Pinpoint the cell where the given text exists, returning its (x, y) midpoint coordinate. 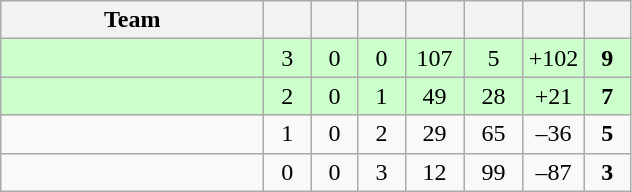
+21 (554, 96)
65 (494, 134)
–36 (554, 134)
+102 (554, 58)
107 (434, 58)
49 (434, 96)
Team (132, 20)
29 (434, 134)
9 (608, 58)
12 (434, 172)
–87 (554, 172)
28 (494, 96)
99 (494, 172)
7 (608, 96)
